Provide the (X, Y) coordinate of the cell's center where the given text is located.  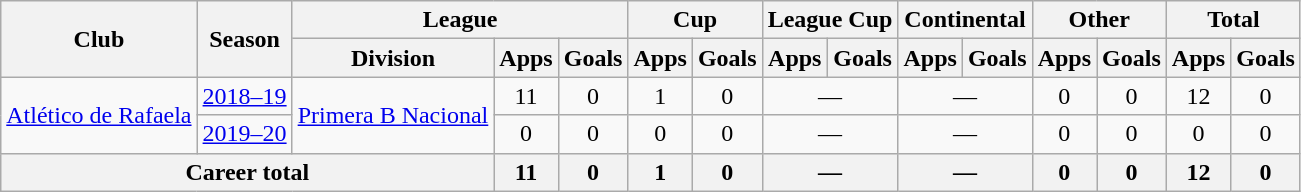
Other (1099, 20)
Total (1233, 20)
Club (99, 39)
League Cup (830, 20)
Atlético de Rafaela (99, 115)
2019–20 (244, 134)
Division (393, 58)
Season (244, 39)
Primera B Nacional (393, 115)
Career total (248, 172)
Cup (695, 20)
League (460, 20)
Continental (965, 20)
2018–19 (244, 96)
